Identify which cell holds the provided text, then report its (X, Y) central coordinate. 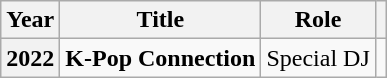
Title (160, 20)
Special DJ (318, 58)
2022 (30, 58)
K-Pop Connection (160, 58)
Year (30, 20)
Role (318, 20)
